Locate the cell with the specified text and output its (X, Y) center coordinate. 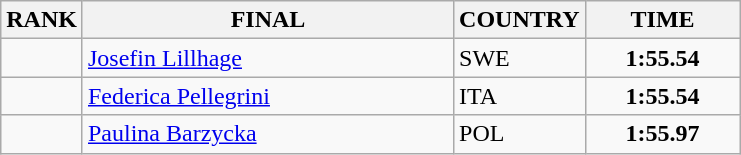
Federica Pellegrini (268, 96)
SWE (520, 58)
1:55.97 (662, 134)
Paulina Barzycka (268, 134)
FINAL (268, 20)
ITA (520, 96)
RANK (42, 20)
COUNTRY (520, 20)
POL (520, 134)
TIME (662, 20)
Josefin Lillhage (268, 58)
